Pinpoint the cell where the given text exists, returning its [X, Y] midpoint coordinate. 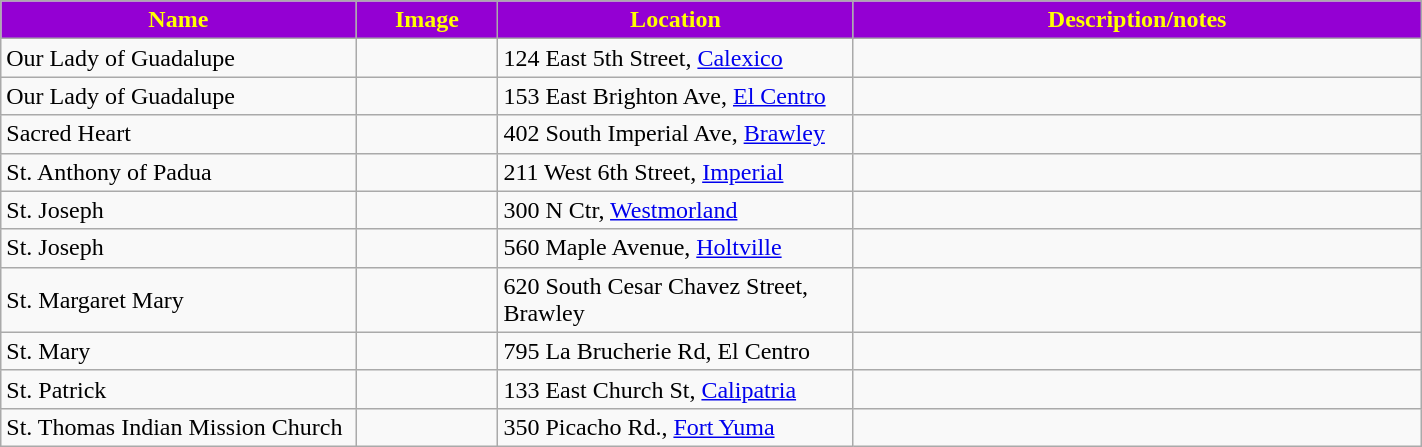
300 N Ctr, Westmorland [676, 210]
St. Margaret Mary [178, 300]
Sacred Heart [178, 134]
St. Anthony of Padua [178, 172]
211 West 6th Street, Imperial [676, 172]
Description/notes [1137, 20]
Name [178, 20]
Image [427, 20]
402 South Imperial Ave, Brawley [676, 134]
350 Picacho Rd., Fort Yuma [676, 427]
St. Thomas Indian Mission Church [178, 427]
153 East Brighton Ave, El Centro [676, 96]
124 East 5th Street, Calexico [676, 58]
133 East Church St, Calipatria [676, 389]
560 Maple Avenue, Holtville [676, 248]
Location [676, 20]
795 La Brucherie Rd, El Centro [676, 351]
St. Patrick [178, 389]
620 South Cesar Chavez Street, Brawley [676, 300]
St. Mary [178, 351]
